Identify which cell holds the provided text, then report its [x, y] central coordinate. 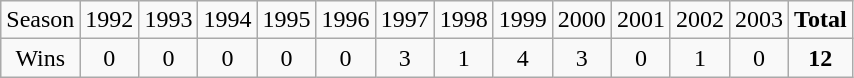
2002 [700, 20]
1996 [346, 20]
1998 [464, 20]
Wins [40, 58]
Season [40, 20]
2000 [582, 20]
Total [821, 20]
1999 [522, 20]
4 [522, 58]
1995 [286, 20]
1992 [110, 20]
1993 [168, 20]
12 [821, 58]
1997 [404, 20]
1994 [228, 20]
2001 [640, 20]
2003 [758, 20]
